Extract the [X, Y] coordinate from the center of the cell holding the provided text.  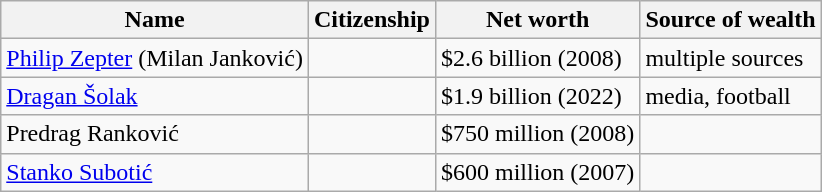
Predrag Ranković [155, 134]
Net worth [537, 20]
Name [155, 20]
Philip Zepter (Milan Janković) [155, 58]
Citizenship [372, 20]
$1.9 billion (2022) [537, 96]
Dragan Šolak [155, 96]
Source of wealth [730, 20]
$2.6 billion (2008) [537, 58]
$750 million (2008) [537, 134]
multiple sources [730, 58]
Stanko Subotić [155, 172]
media, football [730, 96]
$600 million (2007) [537, 172]
